Capture the cell that displays the provided text and extract its (X, Y) central coordinate. 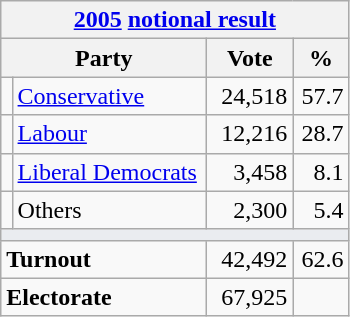
Electorate (104, 297)
Others (110, 210)
% (321, 58)
12,216 (250, 134)
Labour (110, 134)
2005 notional result (175, 20)
42,492 (250, 259)
8.1 (321, 172)
28.7 (321, 134)
Turnout (104, 259)
Liberal Democrats (110, 172)
67,925 (250, 297)
62.6 (321, 259)
Conservative (110, 96)
5.4 (321, 210)
3,458 (250, 172)
Party (104, 58)
24,518 (250, 96)
2,300 (250, 210)
Vote (250, 58)
57.7 (321, 96)
